Return (x, y) of the center of cell containing provided text 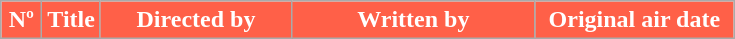
Nº (22, 20)
Original air date (634, 20)
Directed by (196, 20)
Written by (413, 20)
Title (72, 20)
